Pinpoint the cell where the given text exists, returning its (X, Y) midpoint coordinate. 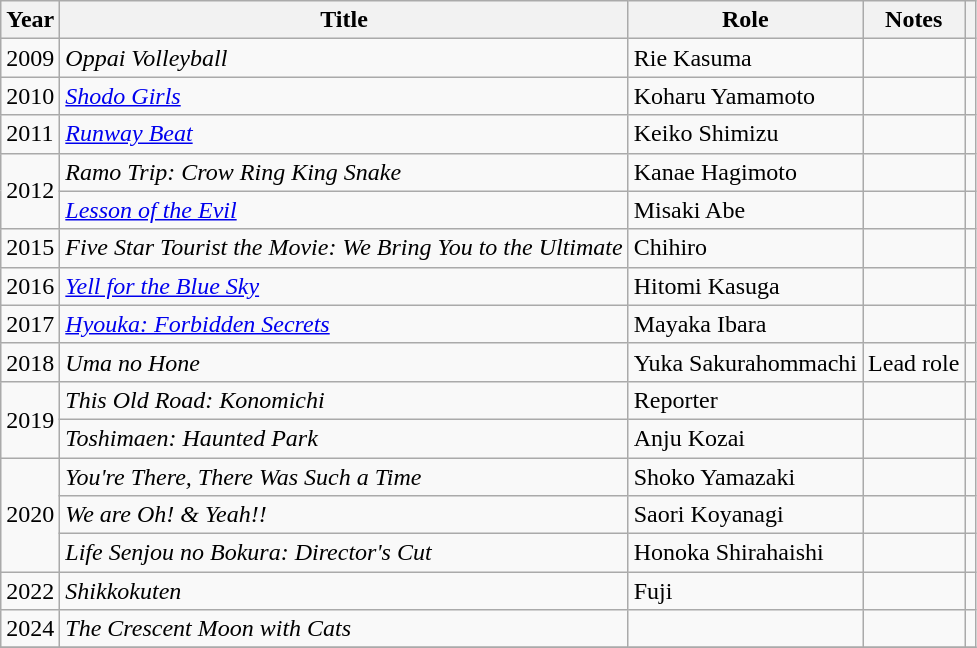
Chihiro (745, 248)
This Old Road: Konomichi (344, 400)
Shodo Girls (344, 96)
Yuka Sakurahommachi (745, 362)
Anju Kozai (745, 438)
2017 (30, 324)
Yell for the Blue Sky (344, 286)
Shikkokuten (344, 591)
Mayaka Ibara (745, 324)
Uma no Hone (344, 362)
2015 (30, 248)
2019 (30, 419)
Hyouka: Forbidden Secrets (344, 324)
2024 (30, 629)
2012 (30, 191)
Kanae Hagimoto (745, 172)
Hitomi Kasuga (745, 286)
2011 (30, 134)
The Crescent Moon with Cats (344, 629)
Notes (914, 20)
Honoka Shirahaishi (745, 553)
Role (745, 20)
Lead role (914, 362)
2022 (30, 591)
Keiko Shimizu (745, 134)
Reporter (745, 400)
Toshimaen: Haunted Park (344, 438)
2016 (30, 286)
2018 (30, 362)
2020 (30, 515)
Shoko Yamazaki (745, 477)
2009 (30, 58)
Ramo Trip: Crow Ring King Snake (344, 172)
Rie Kasuma (745, 58)
Fuji (745, 591)
2010 (30, 96)
We are Oh! & Yeah!! (344, 515)
You're There, There Was Such a Time (344, 477)
Year (30, 20)
Saori Koyanagi (745, 515)
Title (344, 20)
Misaki Abe (745, 210)
Oppai Volleyball (344, 58)
Lesson of the Evil (344, 210)
Five Star Tourist the Movie: We Bring You to the Ultimate (344, 248)
Life Senjou no Bokura: Director's Cut (344, 553)
Runway Beat (344, 134)
Koharu Yamamoto (745, 96)
